Return the (x, y) coordinate for the center point of the cell that contains the specified text.  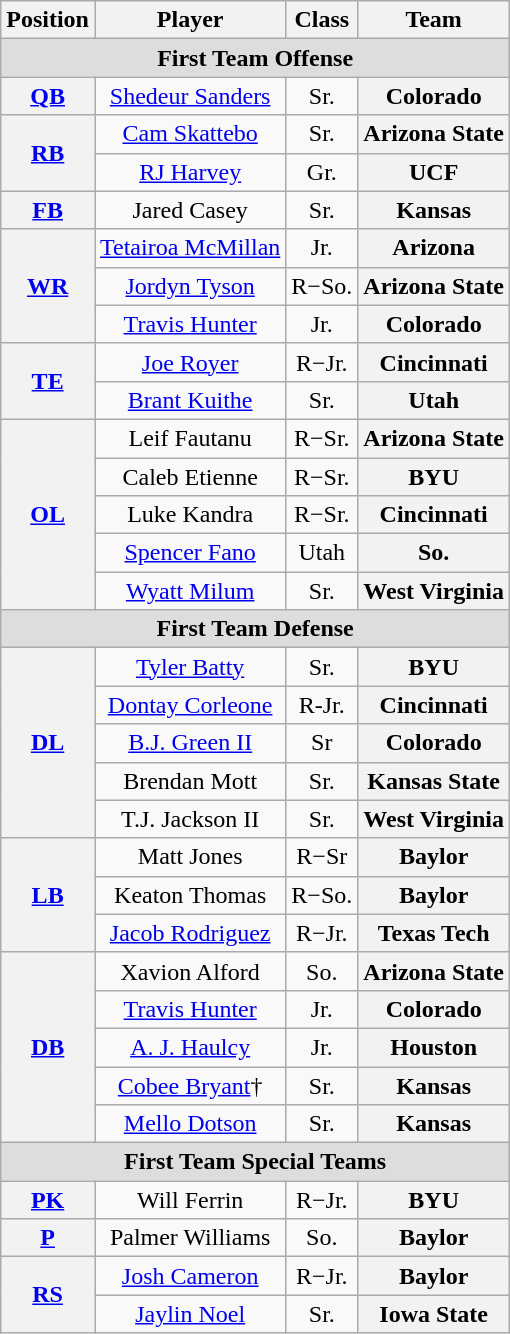
FB (48, 210)
T.J. Jackson II (190, 819)
RJ Harvey (190, 172)
Texas Tech (434, 933)
Kansas State (434, 781)
Joe Royer (190, 362)
Gr. (322, 172)
Dontay Corleone (190, 705)
Team (434, 20)
Jaylin Noel (190, 1314)
Tyler Batty (190, 667)
First Team Offense (256, 58)
Player (190, 20)
Arizona (434, 248)
Class (322, 20)
Brant Kuithe (190, 400)
Tetairoa McMillan (190, 248)
Luke Kandra (190, 515)
Brendan Mott (190, 781)
QB (48, 96)
Position (48, 20)
Sr (322, 743)
P (48, 1238)
Matt Jones (190, 857)
First Team Defense (256, 629)
Iowa State (434, 1314)
Cobee Bryant† (190, 1085)
DL (48, 743)
Jared Casey (190, 210)
Cam Skattebo (190, 134)
RB (48, 153)
A. J. Haulcy (190, 1047)
R−Sr (322, 857)
LB (48, 895)
Wyatt Milum (190, 591)
Xavion Alford (190, 971)
Shedeur Sanders (190, 96)
Palmer Williams (190, 1238)
Josh Cameron (190, 1276)
UCF (434, 172)
PK (48, 1200)
OL (48, 514)
Will Ferrin (190, 1200)
Leif Fautanu (190, 438)
Mello Dotson (190, 1124)
Caleb Etienne (190, 477)
R-Jr. (322, 705)
Jacob Rodriguez (190, 933)
First Team Special Teams (256, 1162)
Spencer Fano (190, 553)
Houston (434, 1047)
WR (48, 286)
TE (48, 381)
Jordyn Tyson (190, 286)
Keaton Thomas (190, 895)
DB (48, 1047)
RS (48, 1295)
B.J. Green II (190, 743)
